Locate the cell with the specified text and output its (X, Y) center coordinate. 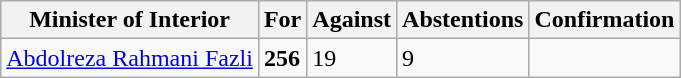
Against (352, 20)
256 (282, 58)
9 (463, 58)
19 (352, 58)
For (282, 20)
Abstentions (463, 20)
Abdolreza Rahmani Fazli (130, 58)
Confirmation (604, 20)
Minister of Interior (130, 20)
